Capture the cell that displays the provided text and extract its (X, Y) central coordinate. 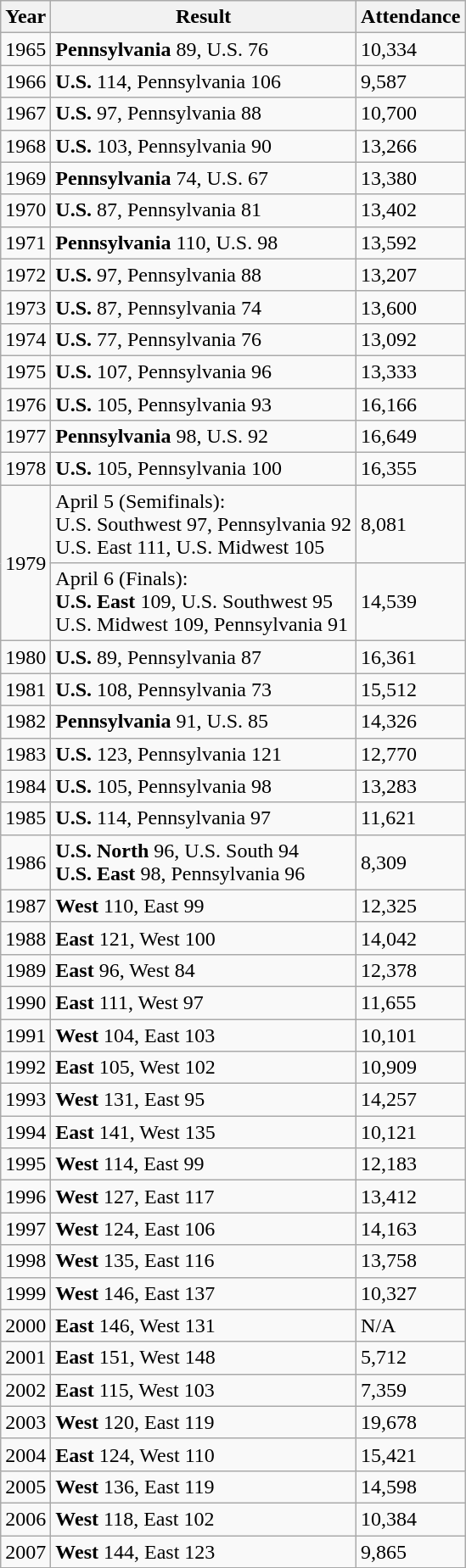
1979 (25, 563)
Attendance (411, 17)
2004 (25, 1454)
14,163 (411, 1229)
13,283 (411, 786)
10,700 (411, 114)
Pennsylvania 89, U.S. 76 (204, 49)
West 124, East 106 (204, 1229)
1999 (25, 1293)
U.S. 87, Pennsylvania 81 (204, 210)
14,539 (411, 602)
10,909 (411, 1068)
16,361 (411, 657)
1978 (25, 469)
8,309 (411, 862)
10,334 (411, 49)
U.S. 108, Pennsylvania 73 (204, 689)
1986 (25, 862)
9,587 (411, 81)
East 121, West 100 (204, 938)
U.S. 105, Pennsylvania 98 (204, 786)
West 146, East 137 (204, 1293)
16,166 (411, 405)
10,101 (411, 1035)
15,512 (411, 689)
1967 (25, 114)
5,712 (411, 1358)
1969 (25, 178)
13,333 (411, 371)
1996 (25, 1197)
U.S. 114, Pennsylvania 106 (204, 81)
2001 (25, 1358)
1971 (25, 243)
U.S. 89, Pennsylvania 87 (204, 657)
1985 (25, 818)
1982 (25, 722)
14,326 (411, 722)
U.S. 123, Pennsylvania 121 (204, 754)
14,257 (411, 1100)
East 146, West 131 (204, 1325)
1968 (25, 146)
West 131, East 95 (204, 1100)
U.S. 105, Pennsylvania 93 (204, 405)
10,327 (411, 1293)
Result (204, 17)
13,380 (411, 178)
11,621 (411, 818)
East 151, West 148 (204, 1358)
U.S. North 96, U.S. South 94U.S. East 98, Pennsylvania 96 (204, 862)
1998 (25, 1261)
13,402 (411, 210)
1965 (25, 49)
8,081 (411, 524)
Pennsylvania 110, U.S. 98 (204, 243)
12,183 (411, 1164)
1974 (25, 339)
West 135, East 116 (204, 1261)
East 115, West 103 (204, 1390)
West 136, East 119 (204, 1487)
Pennsylvania 91, U.S. 85 (204, 722)
13,092 (411, 339)
East 124, West 110 (204, 1454)
16,649 (411, 437)
10,384 (411, 1519)
14,042 (411, 938)
1966 (25, 81)
1983 (25, 754)
West 120, East 119 (204, 1422)
West 144, East 123 (204, 1551)
1972 (25, 275)
1990 (25, 1002)
9,865 (411, 1551)
13,412 (411, 1197)
West 118, East 102 (204, 1519)
13,592 (411, 243)
1984 (25, 786)
2006 (25, 1519)
West 114, East 99 (204, 1164)
U.S. 87, Pennsylvania 74 (204, 307)
1981 (25, 689)
16,355 (411, 469)
West 110, East 99 (204, 906)
Pennsylvania 98, U.S. 92 (204, 437)
13,600 (411, 307)
2000 (25, 1325)
1994 (25, 1132)
1991 (25, 1035)
West 104, East 103 (204, 1035)
1970 (25, 210)
12,378 (411, 970)
11,655 (411, 1002)
1997 (25, 1229)
N/A (411, 1325)
1988 (25, 938)
12,770 (411, 754)
1973 (25, 307)
12,325 (411, 906)
2007 (25, 1551)
14,598 (411, 1487)
U.S. 77, Pennsylvania 76 (204, 339)
U.S. 105, Pennsylvania 100 (204, 469)
15,421 (411, 1454)
13,758 (411, 1261)
April 5 (Semifinals):U.S. Southwest 97, Pennsylvania 92U.S. East 111, U.S. Midwest 105 (204, 524)
1987 (25, 906)
U.S. 107, Pennsylvania 96 (204, 371)
West 127, East 117 (204, 1197)
2002 (25, 1390)
East 96, West 84 (204, 970)
Year (25, 17)
1993 (25, 1100)
U.S. 103, Pennsylvania 90 (204, 146)
1995 (25, 1164)
2005 (25, 1487)
Pennsylvania 74, U.S. 67 (204, 178)
East 105, West 102 (204, 1068)
2003 (25, 1422)
1977 (25, 437)
East 111, West 97 (204, 1002)
1992 (25, 1068)
April 6 (Finals):U.S. East 109, U.S. Southwest 95U.S. Midwest 109, Pennsylvania 91 (204, 602)
13,266 (411, 146)
1976 (25, 405)
East 141, West 135 (204, 1132)
10,121 (411, 1132)
1975 (25, 371)
1989 (25, 970)
1980 (25, 657)
13,207 (411, 275)
U.S. 114, Pennsylvania 97 (204, 818)
7,359 (411, 1390)
19,678 (411, 1422)
